Locate the cell with the specified text and output its [X, Y] center coordinate. 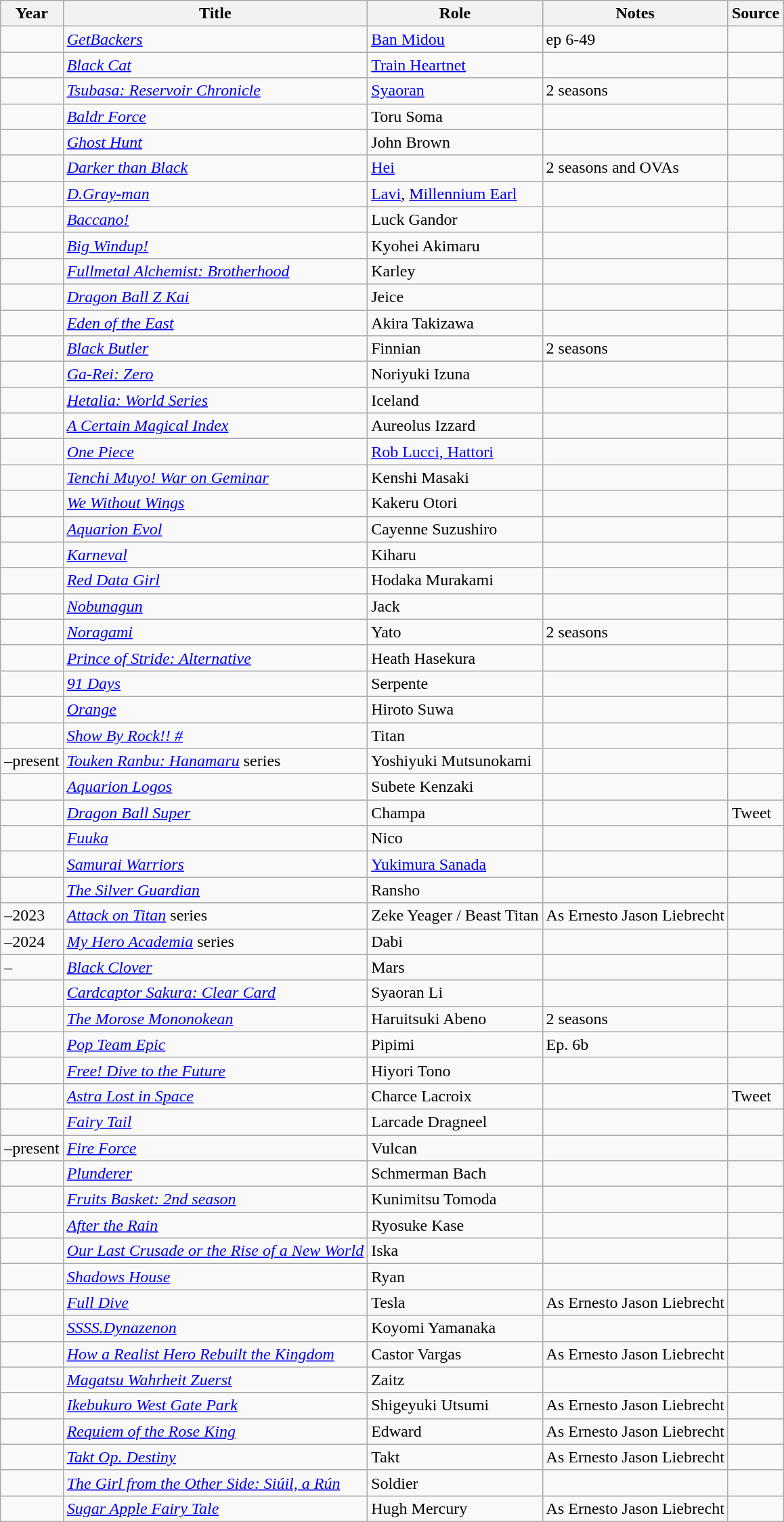
Noriyuki Izuna [455, 375]
Notes [635, 14]
Yukimura Sanada [455, 864]
Fairy Tail [215, 1122]
Dabi [455, 942]
Title [215, 14]
Hetalia: World Series [215, 400]
Shigeyuki Utsumi [455, 1405]
Fullmetal Alchemist: Brotherhood [215, 271]
The Girl from the Other Side: Siúil, a Rún [215, 1483]
My Hero Academia series [215, 942]
Karley [455, 271]
Kunimitsu Tomoda [455, 1200]
Finnian [455, 349]
Nobunagun [215, 606]
Requiem of the Rose King [215, 1431]
ep 6-49 [635, 39]
Baccano! [215, 219]
Jeice [455, 297]
Kenshi Masaki [455, 478]
Yato [455, 632]
Takt [455, 1457]
Prince of Stride: Alternative [215, 658]
Big Windup! [215, 245]
Cardcaptor Sakura: Clear Card [215, 993]
Ghost Hunt [215, 142]
Tsubasa: Reservoir Chronicle [215, 91]
Year [32, 14]
Nico [455, 839]
Zeke Yeager / Beast Titan [455, 916]
Black Butler [215, 349]
Hiroto Suwa [455, 709]
Magatsu Wahrheit Zuerst [215, 1380]
Fire Force [215, 1148]
Kyohei Akimaru [455, 245]
Ryan [455, 1277]
Toru Soma [455, 117]
SSSS.Dynazenon [215, 1328]
Tenchi Muyo! War on Geminar [215, 478]
Takt Op. Destiny [215, 1457]
Cayenne Suzushiro [455, 529]
The Morose Mononokean [215, 1019]
Ep. 6b [635, 1044]
Akira Takizawa [455, 323]
Aureolus Izzard [455, 426]
–2023 [32, 916]
Darker than Black [215, 168]
Aquarion Evol [215, 529]
Lavi, Millennium Earl [455, 194]
Red Data Girl [215, 580]
Pop Team Epic [215, 1044]
Heath Hasekura [455, 658]
Fruits Basket: 2nd season [215, 1200]
Astra Lost in Space [215, 1096]
Dragon Ball Z Kai [215, 297]
After the Rain [215, 1225]
Full Dive [215, 1303]
Haruitsuki Abeno [455, 1019]
Edward [455, 1431]
Jack [455, 606]
Hiyori Tono [455, 1070]
Baldr Force [215, 117]
Black Clover [215, 967]
Karneval [215, 555]
Ryosuke Kase [455, 1225]
Subete Kenzaki [455, 787]
Show By Rock!! # [215, 735]
Free! Dive to the Future [215, 1070]
Eden of the East [215, 323]
Larcade Dragneel [455, 1122]
Champa [455, 813]
Koyomi Yamanaka [455, 1328]
GetBackers [215, 39]
Train Heartnet [455, 65]
Samurai Warriors [215, 864]
Syaoran [455, 91]
John Brown [455, 142]
Rob Lucci, Hattori [455, 452]
How a Realist Hero Rebuilt the Kingdom [215, 1354]
Syaoran Li [455, 993]
Castor Vargas [455, 1354]
Kakeru Otori [455, 503]
Iska [455, 1251]
The Silver Guardian [215, 890]
Orange [215, 709]
Tesla [455, 1303]
2 seasons and OVAs [635, 168]
We Without Wings [215, 503]
Ransho [455, 890]
Serpente [455, 683]
Attack on Titan series [215, 916]
Iceland [455, 400]
Touken Ranbu: Hanamaru series [215, 761]
Dragon Ball Super [215, 813]
One Piece [215, 452]
Hugh Mercury [455, 1508]
Mars [455, 967]
Ga-Rei: Zero [215, 375]
Noragami [215, 632]
Schmerman Bach [455, 1174]
–2024 [32, 942]
A Certain Magical Index [215, 426]
Ikebukuro West Gate Park [215, 1405]
Vulcan [455, 1148]
Pipimi [455, 1044]
Hodaka Murakami [455, 580]
Sugar Apple Fairy Tale [215, 1508]
Charce Lacroix [455, 1096]
Fuuka [215, 839]
Shadows House [215, 1277]
Titan [455, 735]
Black Cat [215, 65]
Role [455, 14]
Luck Gandor [455, 219]
– [32, 967]
Ban Midou [455, 39]
Soldier [455, 1483]
Hei [455, 168]
Kiharu [455, 555]
Zaitz [455, 1380]
91 Days [215, 683]
Aquarion Logos [215, 787]
Source [756, 14]
Our Last Crusade or the Rise of a New World [215, 1251]
Plunderer [215, 1174]
D.Gray-man [215, 194]
Yoshiyuki Mutsunokami [455, 761]
